Return [x, y] of the center of cell containing provided text 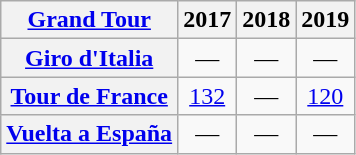
120 [326, 96]
132 [208, 96]
Vuelta a España [90, 134]
2018 [266, 20]
2017 [208, 20]
Grand Tour [90, 20]
2019 [326, 20]
Tour de France [90, 96]
Giro d'Italia [90, 58]
